Identify which cell holds the provided text, then report its (x, y) central coordinate. 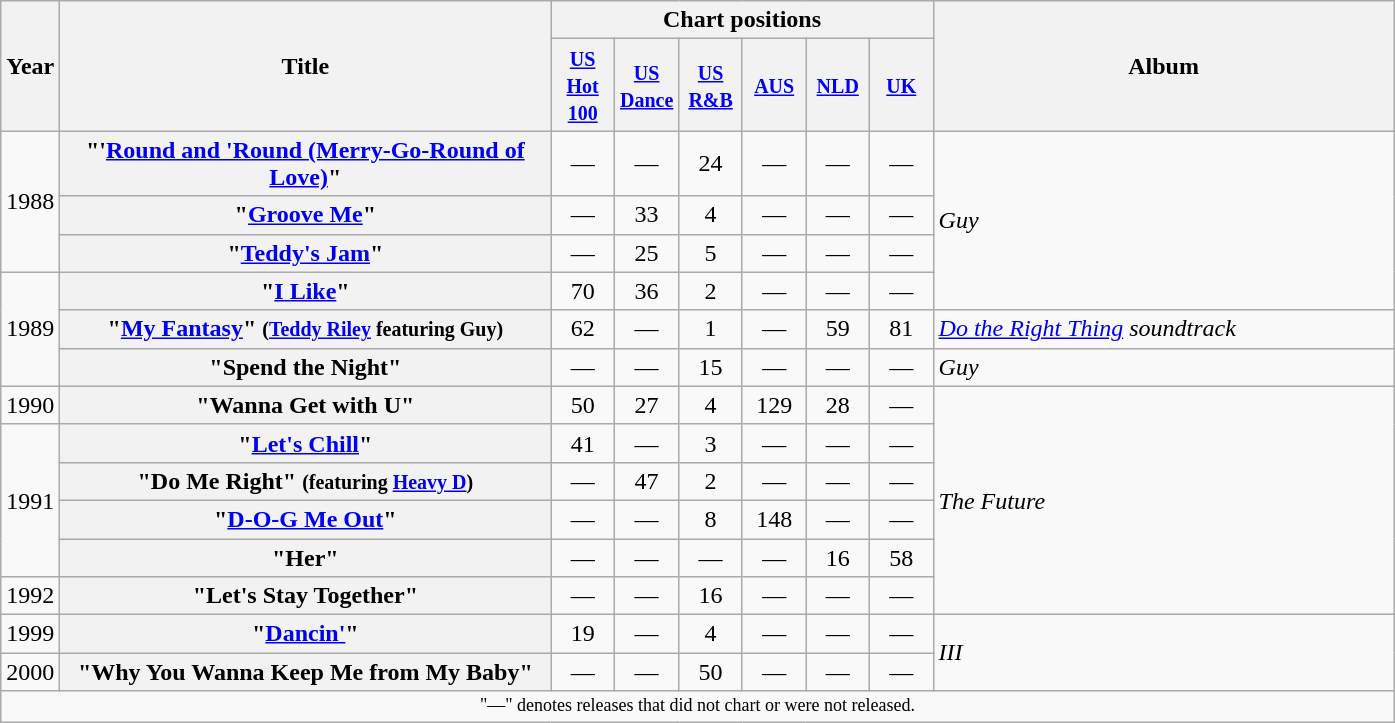
5 (711, 253)
1991 (30, 500)
"Her" (306, 557)
"Wanna Get with U" (306, 405)
24 (711, 164)
USHot 100 (583, 85)
33 (646, 215)
58 (902, 557)
"D-O-G Me Out" (306, 519)
Year (30, 66)
19 (583, 634)
1999 (30, 634)
129 (774, 405)
28 (838, 405)
1992 (30, 596)
NLD (838, 85)
70 (583, 291)
III (1164, 653)
"Dancin'" (306, 634)
1988 (30, 202)
41 (583, 443)
The Future (1164, 500)
AUS (774, 85)
"Do Me Right" (featuring Heavy D) (306, 481)
81 (902, 329)
"Spend the Night" (306, 367)
15 (711, 367)
"I Like" (306, 291)
USR&B (711, 85)
148 (774, 519)
59 (838, 329)
8 (711, 519)
"—" denotes releases that did not chart or were not released. (698, 706)
"Groove Me" (306, 215)
Album (1164, 66)
47 (646, 481)
"'Round and 'Round (Merry-Go-Round of Love)" (306, 164)
Chart positions (742, 20)
"Why You Wanna Keep Me from My Baby" (306, 672)
Do the Right Thing soundtrack (1164, 329)
25 (646, 253)
Title (306, 66)
36 (646, 291)
USDance (646, 85)
27 (646, 405)
"My Fantasy" (Teddy Riley featuring Guy) (306, 329)
"Let's Chill" (306, 443)
"Let's Stay Together" (306, 596)
1 (711, 329)
1989 (30, 329)
1990 (30, 405)
62 (583, 329)
UK (902, 85)
2000 (30, 672)
"Teddy's Jam" (306, 253)
3 (711, 443)
